For the text-containing cell, return its midpoint in [X, Y] coordinate format. 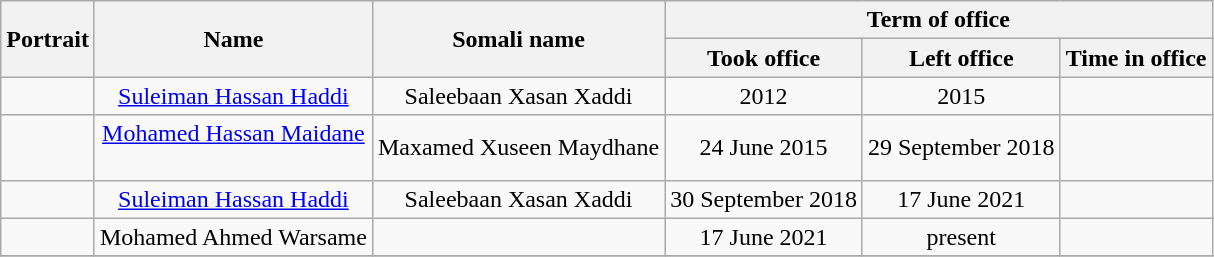
Mohamed Ahmed Warsame [233, 237]
Left office [961, 58]
24 June 2015 [764, 148]
Mohamed Hassan Maidane [233, 148]
2015 [961, 96]
Portrait [48, 39]
Name [233, 39]
Time in office [1136, 58]
30 September 2018 [764, 199]
Term of office [938, 20]
2012 [764, 96]
Took office [764, 58]
29 September 2018 [961, 148]
present [961, 237]
Somali name [518, 39]
Maxamed Xuseen Maydhane [518, 148]
